Return (x, y) of the center of cell containing provided text 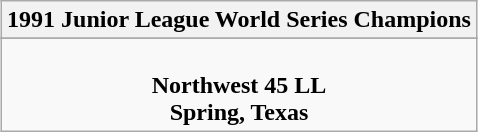
Northwest 45 LLSpring, Texas (240, 85)
1991 Junior League World Series Champions (240, 20)
